Return the (x, y) coordinate for the center point of the cell that contains the specified text.  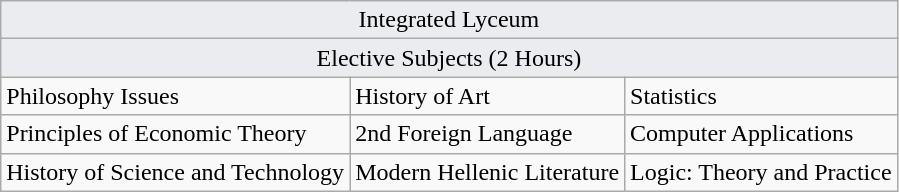
Modern Hellenic Literature (488, 172)
Integrated Lyceum (449, 20)
History of Art (488, 96)
Principles of Economic Theory (176, 134)
2nd Foreign Language (488, 134)
Computer Applications (762, 134)
Elective Subjects (2 Hours) (449, 58)
Philosophy Issues (176, 96)
History of Science and Technology (176, 172)
Statistics (762, 96)
Logic: Theory and Practice (762, 172)
